Extract the [X, Y] coordinate from the center of the cell holding the provided text.  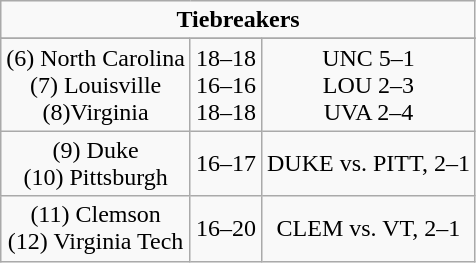
(9) Duke(10) Pittsburgh [96, 164]
UNC 5–1LOU 2–3UVA 2–4 [368, 85]
DUKE vs. PITT, 2–1 [368, 164]
(11) Clemson(12) Virginia Tech [96, 228]
18–1816–1618–18 [226, 85]
16–17 [226, 164]
CLEM vs. VT, 2–1 [368, 228]
16–20 [226, 228]
Tiebreakers [238, 20]
(6) North Carolina(7) Louisville(8)Virginia [96, 85]
